Determine the (x, y) coordinate at the center of the cell enclosing the given text.  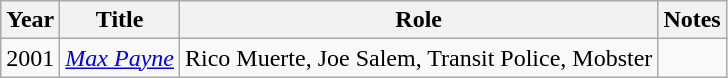
Role (418, 20)
Max Payne (120, 58)
2001 (30, 58)
Year (30, 20)
Title (120, 20)
Rico Muerte, Joe Salem, Transit Police, Mobster (418, 58)
Notes (692, 20)
